Detect which cell encompasses the target text, then output its [x, y] center coordinate. 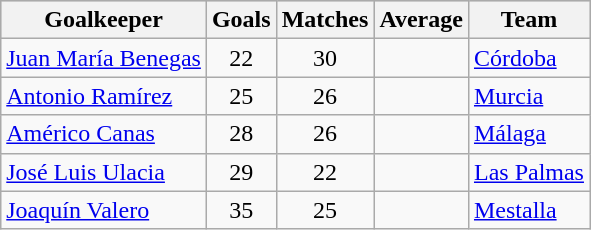
Córdoba [528, 58]
Matches [325, 20]
Juan María Benegas [104, 58]
Average [422, 20]
Goalkeeper [104, 20]
Américo Canas [104, 134]
30 [325, 58]
28 [241, 134]
Goals [241, 20]
Antonio Ramírez [104, 96]
Las Palmas [528, 172]
José Luis Ulacia [104, 172]
Murcia [528, 96]
Málaga [528, 134]
Joaquín Valero [104, 210]
Team [528, 20]
35 [241, 210]
Mestalla [528, 210]
29 [241, 172]
